Output the [x, y] coordinate of the center of the cell containing the given text.  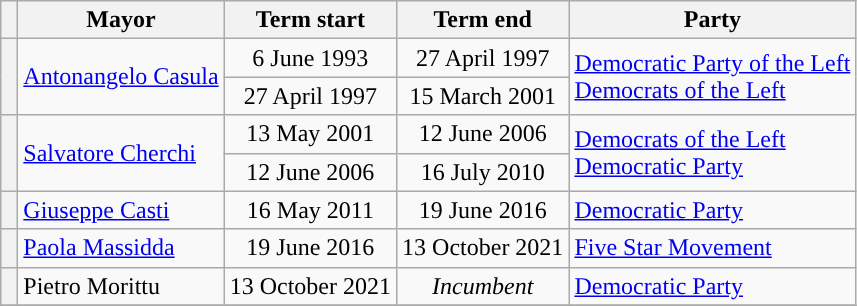
Giuseppe Casti [121, 210]
Salvatore Cherchi [121, 153]
Antonangelo Casula [121, 77]
15 March 2001 [483, 96]
Mayor [121, 20]
Paola Massidda [121, 248]
13 May 2001 [310, 134]
6 June 1993 [310, 58]
Term end [483, 20]
16 July 2010 [483, 172]
Incumbent [483, 286]
Pietro Morittu [121, 286]
Democratic Party of the LeftDemocrats of the Left [712, 77]
Democrats of the LeftDemocratic Party [712, 153]
Term start [310, 20]
16 May 2011 [310, 210]
Five Star Movement [712, 248]
Party [712, 20]
